Output the (x, y) coordinate of the center of the cell containing the given text.  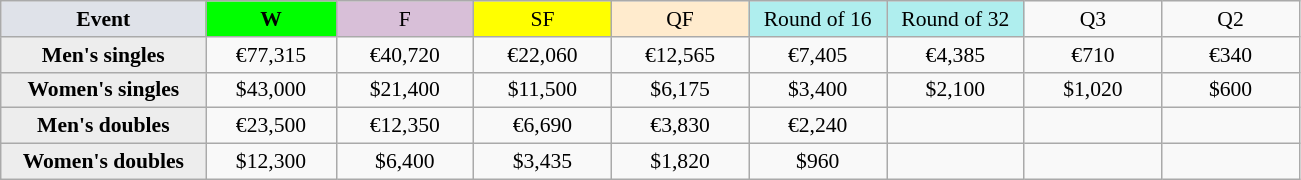
Men's singles (104, 55)
€710 (1093, 55)
€22,060 (543, 55)
$6,175 (680, 90)
€340 (1231, 55)
€3,830 (680, 126)
$1,820 (680, 162)
Men's doubles (104, 126)
$1,020 (1093, 90)
€77,315 (271, 55)
$21,400 (405, 90)
€2,240 (818, 126)
$960 (818, 162)
€7,405 (818, 55)
SF (543, 19)
$12,300 (271, 162)
QF (680, 19)
€12,565 (680, 55)
$11,500 (543, 90)
$3,435 (543, 162)
€12,350 (405, 126)
Women's singles (104, 90)
Q3 (1093, 19)
W (271, 19)
€4,385 (955, 55)
$2,100 (955, 90)
Event (104, 19)
Q2 (1231, 19)
Round of 32 (955, 19)
$6,400 (405, 162)
€40,720 (405, 55)
€6,690 (543, 126)
$600 (1231, 90)
F (405, 19)
Round of 16 (818, 19)
Women's doubles (104, 162)
$43,000 (271, 90)
$3,400 (818, 90)
€23,500 (271, 126)
